Extract the [X, Y] coordinate from the center of the cell holding the provided text.  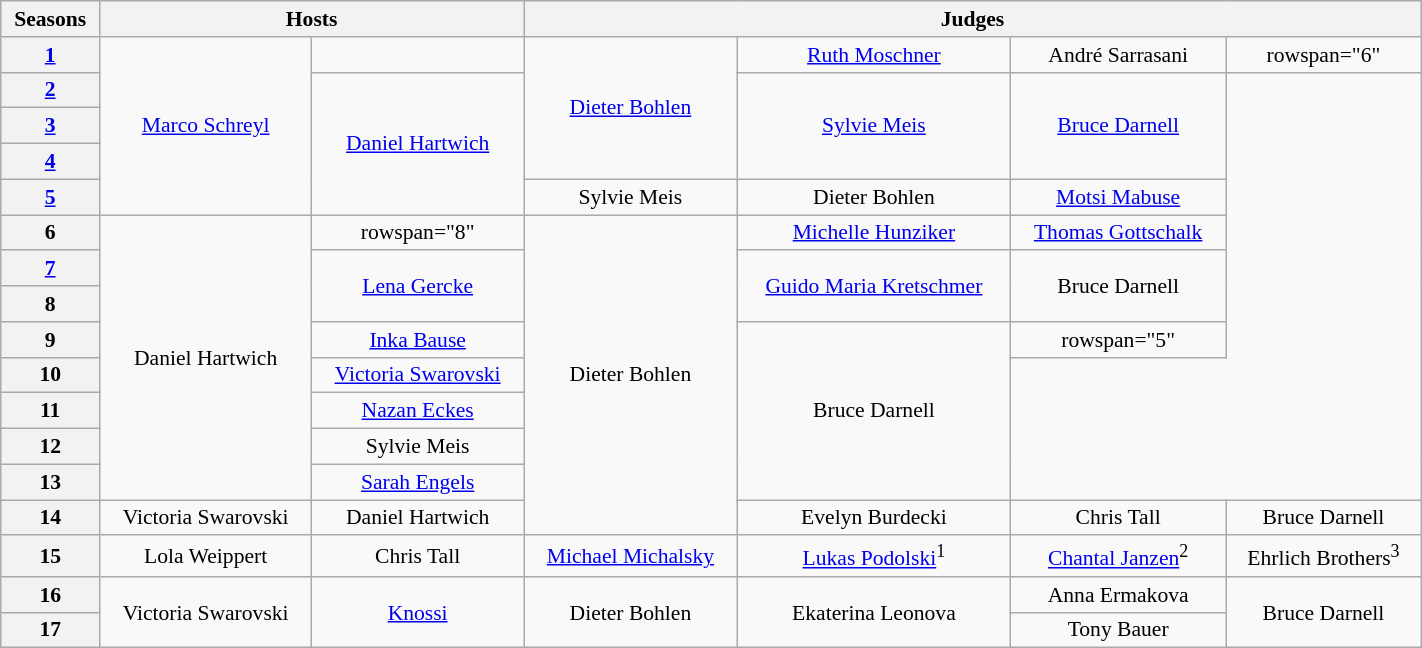
13 [50, 482]
Marco Schreyl [206, 126]
11 [50, 411]
16 [50, 595]
7 [50, 269]
Michael Michalsky [631, 556]
Seasons [50, 19]
Ruth Moschner [874, 55]
Ekaterina Leonova [874, 612]
Lena Gercke [418, 286]
6 [50, 233]
Thomas Gottschalk [1118, 233]
Michelle Hunziker [874, 233]
10 [50, 375]
Inka Bause [418, 340]
Motsi Mabuse [1118, 197]
4 [50, 162]
17 [50, 630]
5 [50, 197]
12 [50, 447]
3 [50, 126]
Guido Maria Kretschmer [874, 286]
Sarah Engels [418, 482]
Knossi [418, 612]
1 [50, 55]
rowspan="6" [1324, 55]
15 [50, 556]
14 [50, 518]
Ehrlich Brothers3 [1324, 556]
André Sarrasani [1118, 55]
Lukas Podolski1 [874, 556]
rowspan="5" [1118, 340]
Chantal Janzen2 [1118, 556]
9 [50, 340]
Judges [973, 19]
Anna Ermakova [1118, 595]
Evelyn Burdecki [874, 518]
Hosts [312, 19]
Tony Bauer [1118, 630]
2 [50, 90]
rowspan="8" [418, 233]
8 [50, 304]
Nazan Eckes [418, 411]
Lola Weippert [206, 556]
